Detect which cell encompasses the target text, then output its (X, Y) center coordinate. 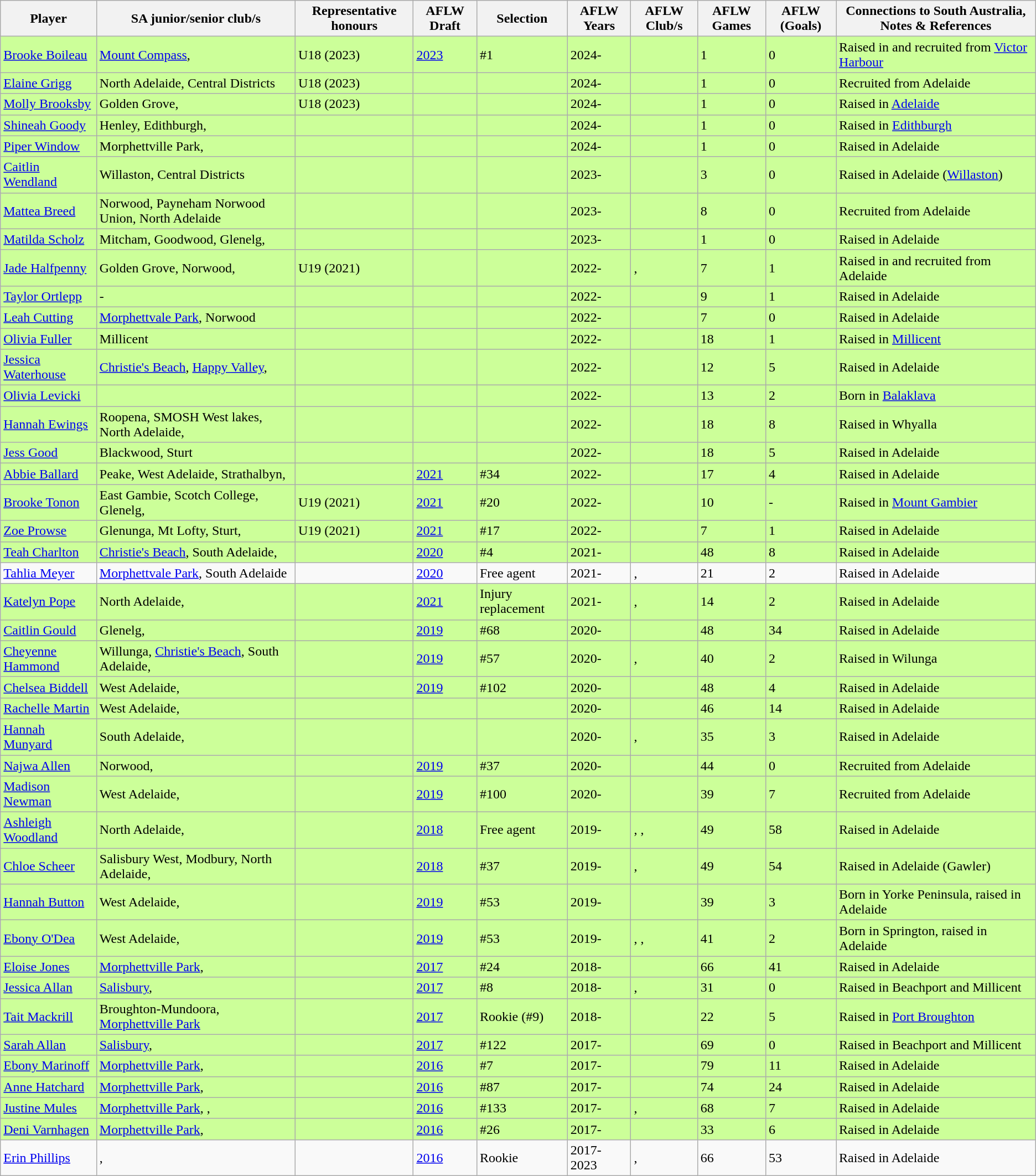
#20 (522, 503)
Sarah Allan (49, 1045)
Zoe Prowse (49, 531)
Cheyenne Hammond (49, 659)
44 (732, 766)
Peake, West Adelaide, Strathalbyn, (196, 474)
Norwood, Payneham Norwood Union, North Adelaide (196, 210)
Abbie Ballard (49, 474)
Willunga, Christie's Beach, South Adelaide, (196, 659)
#7 (522, 1066)
Hannah Ewings (49, 424)
#102 (522, 687)
#57 (522, 659)
22 (732, 1017)
Erin Phillips (49, 1157)
Millicent (196, 338)
Henley, Edithburgh, (196, 125)
#68 (522, 630)
Christie's Beach, South Adelaide, (196, 552)
Born in Balaklava (936, 396)
#8 (522, 988)
Player (49, 19)
Deni Varnhagen (49, 1129)
Caitlin Gould (49, 630)
Ebony Marinoff (49, 1066)
Tait Mackrill (49, 1017)
AFLW Club/s (664, 19)
Matilda Scholz (49, 239)
#87 (522, 1087)
AFLW Years (599, 19)
Raised in Adelaide (Gawler) (936, 866)
#100 (522, 794)
Salisbury West, Modbury, North Adelaide, (196, 866)
#133 (522, 1108)
Raised in Mount Gambier (936, 503)
Ashleigh Woodland (49, 831)
74 (732, 1087)
69 (732, 1045)
9 (732, 296)
Injury replacement (522, 601)
Chelsea Biddell (49, 687)
53 (800, 1157)
Raised in Edithburgh (936, 125)
Madison Newman (49, 794)
Olivia Levicki (49, 396)
Mitcham, Goodwood, Glenelg, (196, 239)
Raised in and recruited from Victor Harbour (936, 54)
Tahlia Meyer (49, 573)
Raised in Millicent (936, 338)
Golden Grove, (196, 104)
Mattea Breed (49, 210)
Rookie (522, 1157)
East Gambie, Scotch College, Glenelg, (196, 503)
Rachelle Martin (49, 708)
#1 (522, 54)
31 (732, 988)
Raised in Port Broughton (936, 1017)
Glenunga, Mt Lofty, Sturt, (196, 531)
Jess Good (49, 453)
Golden Grove, Norwood, (196, 268)
2017-2023 (599, 1157)
2023 (445, 54)
Jessica Waterhouse (49, 368)
Brooke Tonon (49, 503)
Eloise Jones (49, 967)
Raised in and recruited from Adelaide (936, 268)
AFLW Draft (445, 19)
11 (800, 1066)
35 (732, 736)
46 (732, 708)
Anne Hatchard (49, 1087)
Born in Springton, raised in Adelaide (936, 938)
Rookie (#9) (522, 1017)
#122 (522, 1045)
SA junior/senior club/s (196, 19)
54 (800, 866)
79 (732, 1066)
North Adelaide, Central Districts (196, 83)
Justine Mules (49, 1108)
Born in Yorke Peninsula, raised in Adelaide (936, 902)
Raised in Wilunga (936, 659)
6 (800, 1129)
Christie's Beach, Happy Valley, (196, 368)
AFLW Games (732, 19)
21 (732, 573)
#26 (522, 1129)
Elaine Grigg (49, 83)
Leah Cutting (49, 317)
Teah Charlton (49, 552)
Piper Window (49, 146)
Blackwood, Sturt (196, 453)
#34 (522, 474)
Norwood, (196, 766)
Najwa Allen (49, 766)
Hannah Button (49, 902)
Molly Brooksby (49, 104)
13 (732, 396)
Morphettvale Park, South Adelaide (196, 573)
Shineah Goody (49, 125)
12 (732, 368)
Katelyn Pope (49, 601)
Caitlin Wendland (49, 175)
Olivia Fuller (49, 338)
40 (732, 659)
33 (732, 1129)
68 (732, 1108)
17 (732, 474)
24 (800, 1087)
Taylor Ortlepp (49, 296)
Selection (522, 19)
Jessica Allan (49, 988)
34 (800, 630)
Raised in Adelaide (Willaston) (936, 175)
South Adelaide, (196, 736)
#17 (522, 531)
10 (732, 503)
Ebony O'Dea (49, 938)
Roopena, SMOSH West lakes, North Adelaide, (196, 424)
AFLW (Goals) (800, 19)
Representative honours (354, 19)
Willaston, Central Districts (196, 175)
Raised in Whyalla (936, 424)
Mount Compass, (196, 54)
Jade Halfpenny (49, 268)
Broughton-Mundoora, Morphettville Park (196, 1017)
Connections to South Australia, Notes & References (936, 19)
Hannah Munyard (49, 736)
Morphettville Park, , (196, 1108)
#4 (522, 552)
Brooke Boileau (49, 54)
#24 (522, 967)
Glenelg, (196, 630)
58 (800, 831)
Morphettvale Park, Norwood (196, 317)
Chloe Scheer (49, 866)
